Find where the given text appears and provide that cell's center as (X, Y) coordinate. 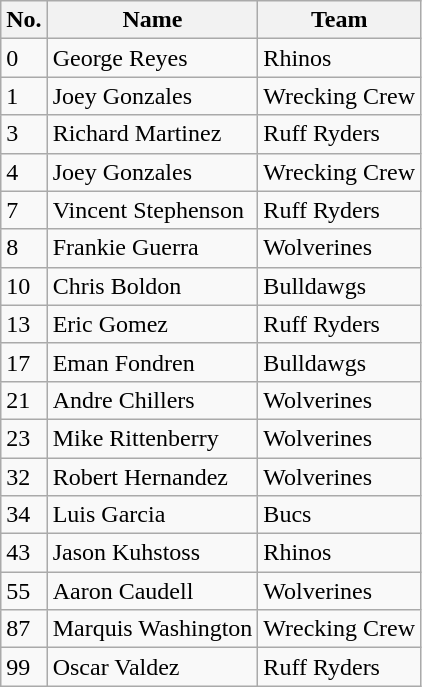
4 (24, 172)
Aaron Caudell (152, 591)
Oscar Valdez (152, 667)
Richard Martinez (152, 134)
Robert Hernandez (152, 477)
Team (340, 20)
Frankie Guerra (152, 248)
21 (24, 400)
17 (24, 362)
43 (24, 553)
34 (24, 515)
87 (24, 629)
Mike Rittenberry (152, 438)
Eric Gomez (152, 324)
Bucs (340, 515)
No. (24, 20)
13 (24, 324)
George Reyes (152, 58)
10 (24, 286)
8 (24, 248)
32 (24, 477)
Eman Fondren (152, 362)
Luis Garcia (152, 515)
Name (152, 20)
99 (24, 667)
3 (24, 134)
1 (24, 96)
Marquis Washington (152, 629)
Chris Boldon (152, 286)
23 (24, 438)
Vincent Stephenson (152, 210)
55 (24, 591)
7 (24, 210)
0 (24, 58)
Jason Kuhstoss (152, 553)
Andre Chillers (152, 400)
